Find where the given text appears and provide that cell's center as [x, y] coordinate. 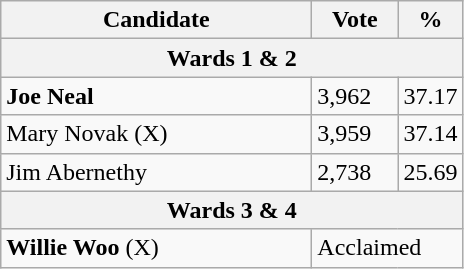
Jim Abernethy [156, 172]
Acclaimed [388, 248]
Mary Novak (X) [156, 134]
2,738 [355, 172]
37.14 [430, 134]
Willie Woo (X) [156, 248]
Candidate [156, 20]
% [430, 20]
Wards 1 & 2 [232, 58]
Joe Neal [156, 96]
37.17 [430, 96]
3,959 [355, 134]
Wards 3 & 4 [232, 210]
25.69 [430, 172]
3,962 [355, 96]
Vote [355, 20]
